Pinpoint the cell where the given text exists, returning its (x, y) midpoint coordinate. 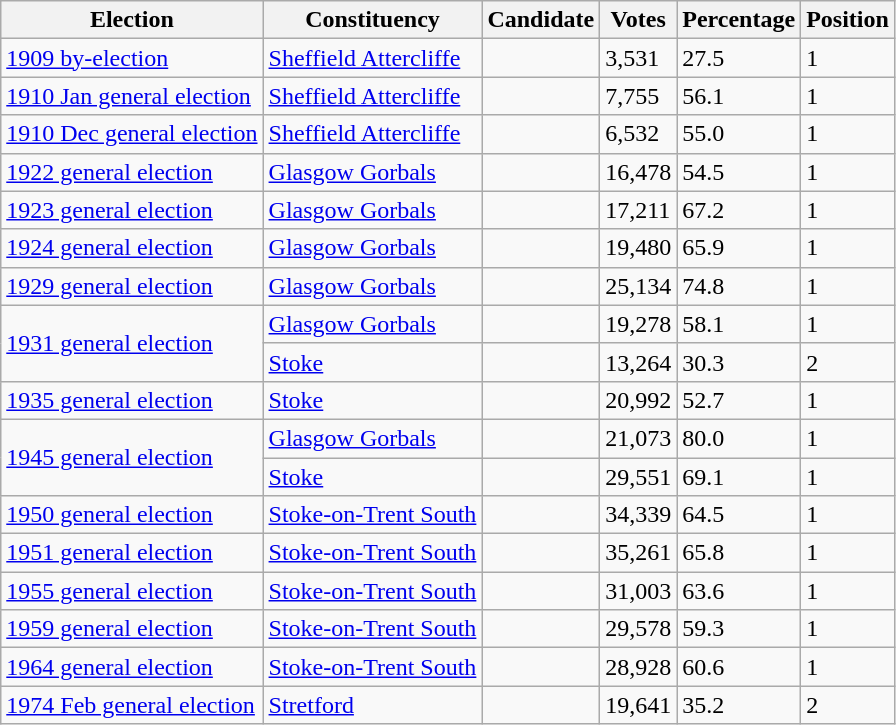
35,261 (638, 553)
1964 general election (132, 667)
1929 general election (132, 286)
Election (132, 20)
58.1 (739, 324)
1922 general election (132, 172)
29,551 (638, 477)
17,211 (638, 210)
1955 general election (132, 591)
28,928 (638, 667)
20,992 (638, 400)
1910 Jan general election (132, 96)
3,531 (638, 58)
69.1 (739, 477)
25,134 (638, 286)
Constituency (372, 20)
34,339 (638, 515)
19,641 (638, 705)
1950 general election (132, 515)
74.8 (739, 286)
Percentage (739, 20)
1931 general election (132, 343)
29,578 (638, 629)
59.3 (739, 629)
7,755 (638, 96)
1974 Feb general election (132, 705)
65.8 (739, 553)
13,264 (638, 362)
60.6 (739, 667)
1909 by-election (132, 58)
27.5 (739, 58)
1924 general election (132, 248)
67.2 (739, 210)
19,480 (638, 248)
56.1 (739, 96)
80.0 (739, 438)
64.5 (739, 515)
52.7 (739, 400)
16,478 (638, 172)
Stretford (372, 705)
21,073 (638, 438)
Candidate (541, 20)
31,003 (638, 591)
30.3 (739, 362)
65.9 (739, 248)
6,532 (638, 134)
35.2 (739, 705)
1945 general election (132, 457)
1910 Dec general election (132, 134)
1935 general election (132, 400)
55.0 (739, 134)
Position (848, 20)
54.5 (739, 172)
63.6 (739, 591)
19,278 (638, 324)
1951 general election (132, 553)
1959 general election (132, 629)
1923 general election (132, 210)
Votes (638, 20)
